Locate the cell with the specified text and output its [x, y] center coordinate. 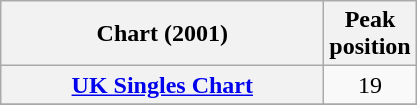
Peakposition [370, 34]
Chart (2001) [162, 34]
UK Singles Chart [162, 85]
19 [370, 85]
